Capture the cell that displays the provided text and extract its [X, Y] central coordinate. 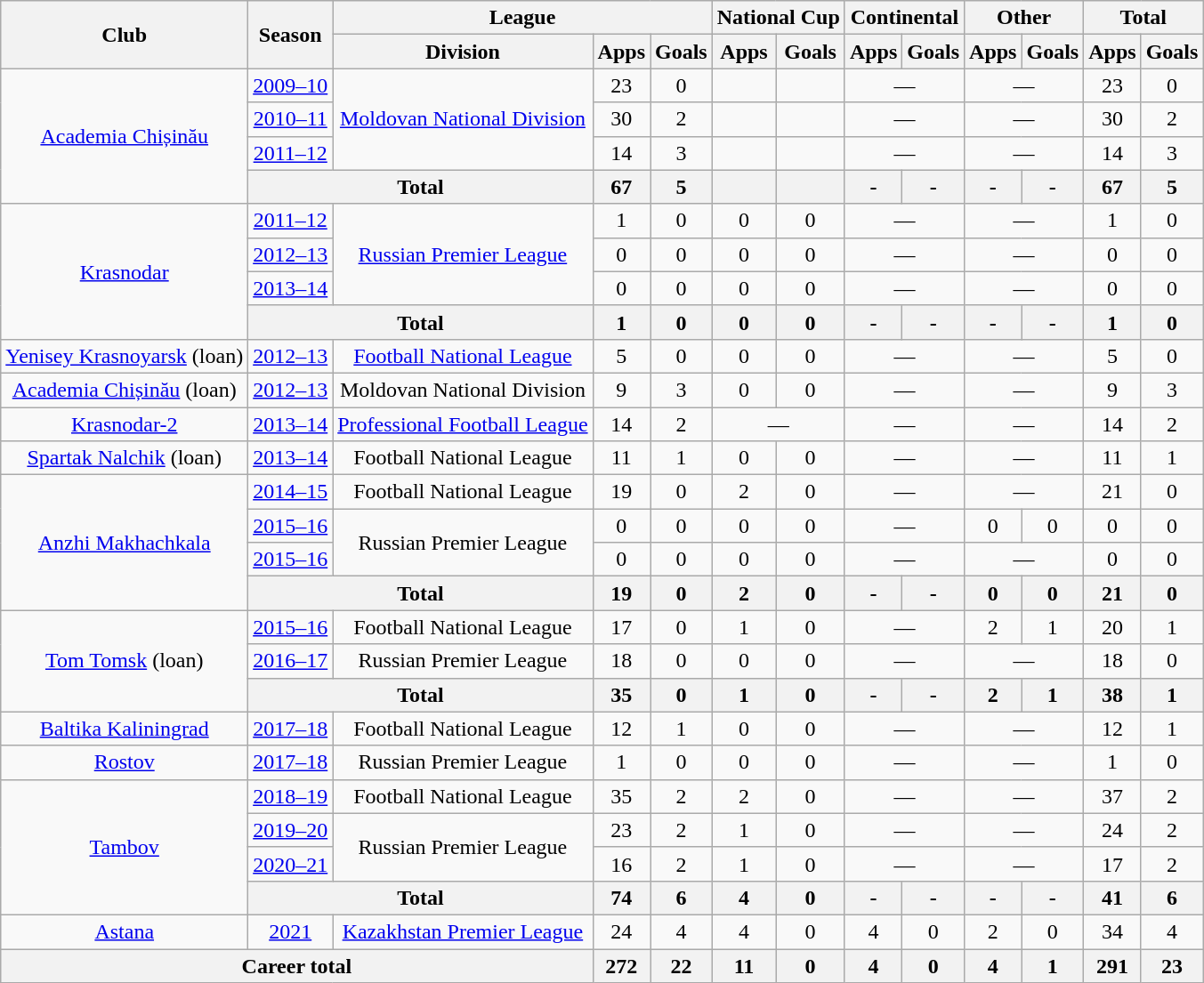
20 [1112, 627]
22 [681, 965]
2018–19 [290, 796]
38 [1112, 695]
2020–21 [290, 864]
74 [621, 898]
Kazakhstan Premier League [463, 931]
16 [621, 864]
Professional Football League [463, 424]
Anzhi Makhachkala [125, 543]
League [523, 18]
Krasnodar-2 [125, 424]
Club [125, 35]
Other [1024, 18]
Academia Chișinău [125, 136]
Rostov [125, 762]
2009–10 [290, 85]
34 [1112, 931]
2021 [290, 931]
37 [1112, 796]
National Cup [778, 18]
2010–11 [290, 119]
Tambov [125, 847]
2016–17 [290, 661]
272 [621, 965]
Division [463, 52]
2014–15 [290, 492]
Academia Chișinău (loan) [125, 390]
Spartak Nalchik (loan) [125, 458]
Career total [297, 965]
Season [290, 35]
Yenisey Krasnoyarsk (loan) [125, 356]
Baltika Kaliningrad [125, 729]
Krasnodar [125, 271]
Continental [904, 18]
Astana [125, 931]
291 [1112, 965]
41 [1112, 898]
Tom Tomsk (loan) [125, 661]
2019–20 [290, 830]
